Search for the cell housing the specified text and yield its (x, y) center coordinate. 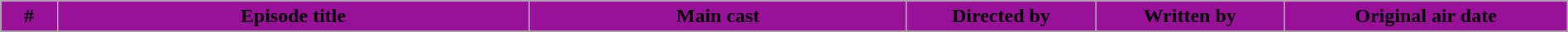
Episode title (293, 16)
# (29, 16)
Main cast (718, 16)
Written by (1190, 16)
Directed by (1001, 16)
Original air date (1426, 16)
